Search for the cell housing the specified text and yield its (X, Y) center coordinate. 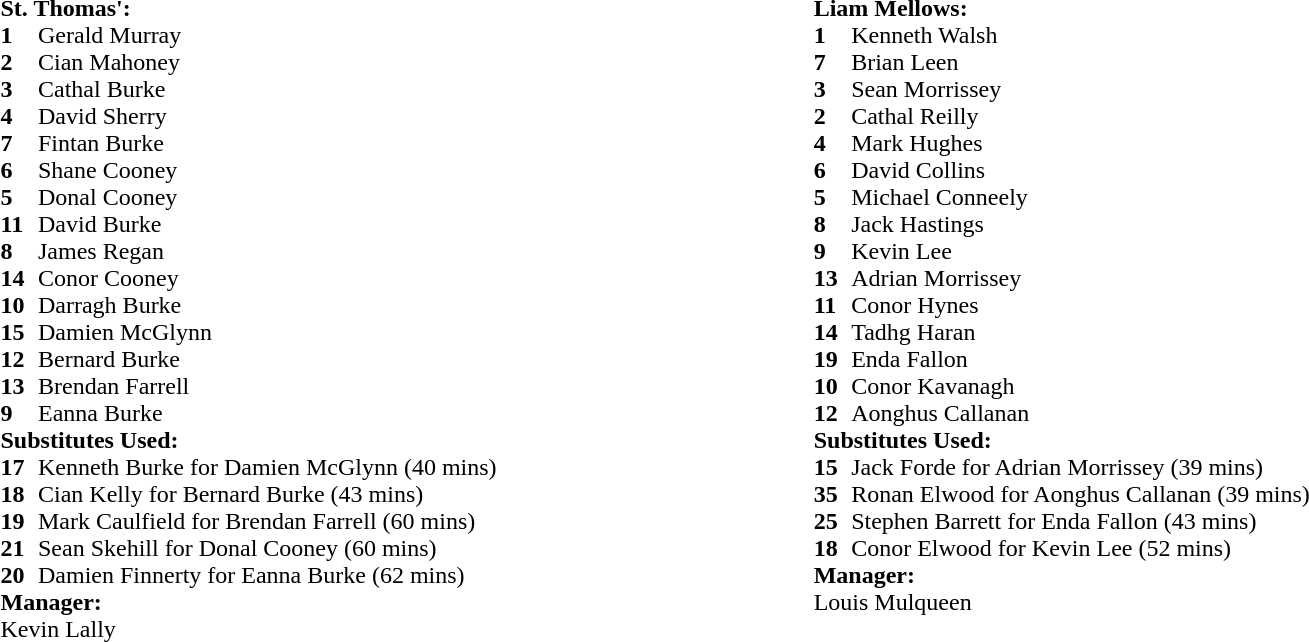
Fintan Burke (268, 144)
Gerald Murray (268, 36)
Manager: (248, 602)
Damien McGlynn (268, 332)
21 (19, 548)
Eanna Burke (268, 414)
Shane Cooney (268, 170)
James Regan (268, 252)
Damien Finnerty for Eanna Burke (62 mins) (268, 576)
Cathal Burke (268, 90)
Bernard Burke (268, 360)
Sean Skehill for Donal Cooney (60 mins) (268, 548)
Conor Cooney (268, 278)
25 (833, 522)
Donal Cooney (268, 198)
Cian Kelly for Bernard Burke (43 mins) (268, 494)
20 (19, 576)
Darragh Burke (268, 306)
Kenneth Burke for Damien McGlynn (40 mins) (268, 468)
35 (833, 494)
David Sherry (268, 116)
Mark Caulfield for Brendan Farrell (60 mins) (268, 522)
Cian Mahoney (268, 62)
Substitutes Used: (248, 440)
17 (19, 468)
Brendan Farrell (268, 386)
David Burke (268, 224)
